Identify which cell holds the provided text, then report its (X, Y) central coordinate. 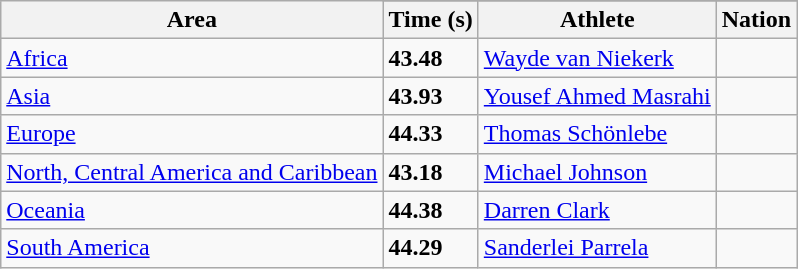
44.29 (430, 248)
Michael Johnson (597, 172)
44.38 (430, 210)
Sanderlei Parrela (597, 248)
Europe (192, 134)
Yousef Ahmed Masrahi (597, 96)
Wayde van Niekerk (597, 58)
Oceania (192, 210)
Athlete (597, 20)
North, Central America and Caribbean (192, 172)
Asia (192, 96)
43.48 (430, 58)
43.18 (430, 172)
44.33 (430, 134)
Area (192, 20)
Thomas Schönlebe (597, 134)
Time (s) (430, 20)
Darren Clark (597, 210)
Nation (756, 20)
43.93 (430, 96)
Africa (192, 58)
South America (192, 248)
